Provide the (X, Y) coordinate of the cell's center where the given text is located.  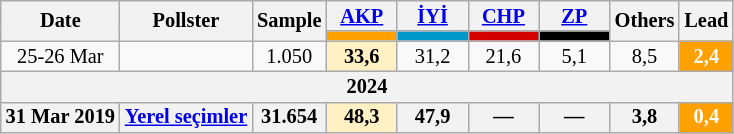
8,5 (645, 56)
CHP (504, 16)
47,9 (432, 118)
2024 (368, 86)
Lead (706, 20)
AKP (362, 16)
25-26 Mar (60, 56)
21,6 (504, 56)
33,6 (362, 56)
48,3 (362, 118)
2,4 (706, 56)
Pollster (186, 20)
31.654 (289, 118)
31,2 (432, 56)
Date (60, 20)
0,4 (706, 118)
İYİ (432, 16)
31 Mar 2019 (60, 118)
Yerel seçimler (186, 118)
1.050 (289, 56)
Sample (289, 20)
Others (645, 20)
ZP (574, 16)
5,1 (574, 56)
3,8 (645, 118)
